Return [x, y] of the center of cell containing provided text 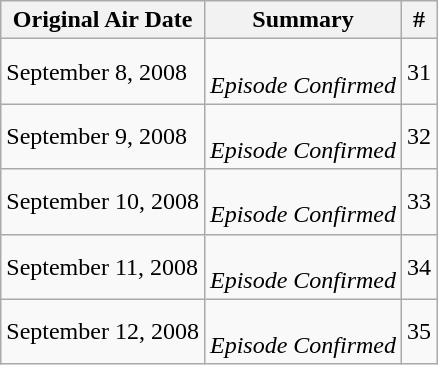
Original Air Date [103, 20]
September 8, 2008 [103, 72]
September 9, 2008 [103, 136]
33 [420, 202]
35 [420, 332]
September 11, 2008 [103, 266]
September 10, 2008 [103, 202]
32 [420, 136]
September 12, 2008 [103, 332]
34 [420, 266]
31 [420, 72]
# [420, 20]
Summary [302, 20]
